For the text-containing cell, return its midpoint in (X, Y) coordinate format. 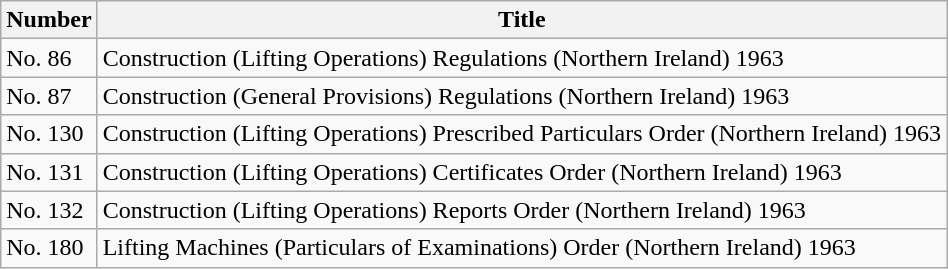
No. 130 (49, 134)
Construction (Lifting Operations) Reports Order (Northern Ireland) 1963 (522, 210)
Number (49, 20)
No. 132 (49, 210)
Construction (Lifting Operations) Certificates Order (Northern Ireland) 1963 (522, 172)
No. 87 (49, 96)
Title (522, 20)
No. 131 (49, 172)
Lifting Machines (Particulars of Examinations) Order (Northern Ireland) 1963 (522, 248)
No. 180 (49, 248)
Construction (Lifting Operations) Prescribed Particulars Order (Northern Ireland) 1963 (522, 134)
Construction (General Provisions) Regulations (Northern Ireland) 1963 (522, 96)
No. 86 (49, 58)
Construction (Lifting Operations) Regulations (Northern Ireland) 1963 (522, 58)
